Pinpoint the cell where the given text exists, returning its [x, y] midpoint coordinate. 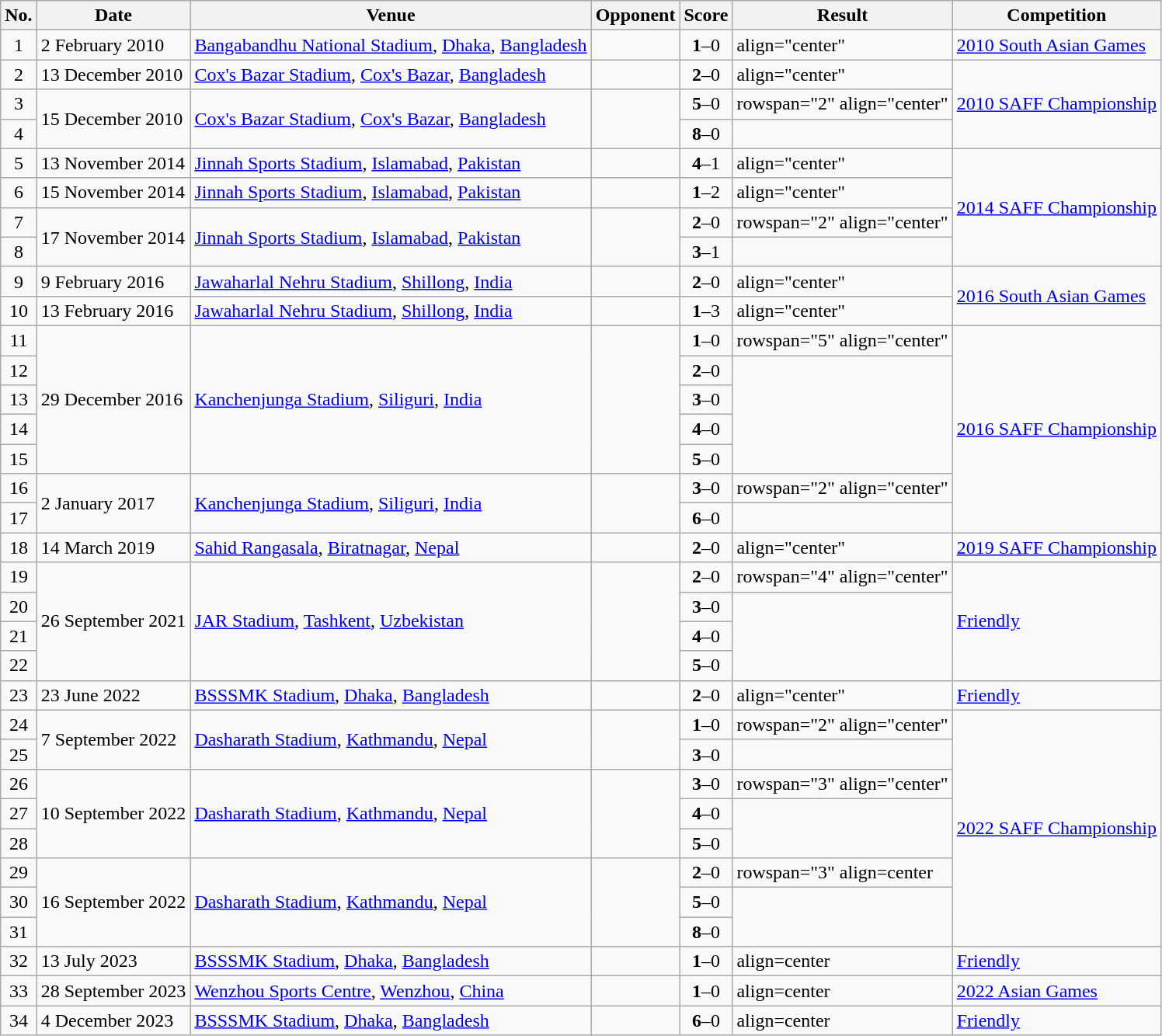
15 November 2014 [113, 193]
2010 SAFF Championship [1056, 104]
6 [19, 193]
26 [19, 784]
Venue [391, 16]
29 December 2016 [113, 399]
2016 SAFF Championship [1056, 429]
33 [19, 991]
rowspan="3" align=center [842, 873]
4 December 2023 [113, 1020]
2022 Asian Games [1056, 991]
Wenzhou Sports Centre, Wenzhou, China [391, 991]
26 September 2021 [113, 621]
10 [19, 311]
7 [19, 222]
2014 SAFF Championship [1056, 207]
14 [19, 429]
34 [19, 1020]
24 [19, 725]
No. [19, 16]
21 [19, 636]
2022 SAFF Championship [1056, 828]
7 September 2022 [113, 739]
3 [19, 104]
13 November 2014 [113, 163]
17 [19, 518]
15 [19, 459]
2019 SAFF Championship [1056, 548]
28 September 2023 [113, 991]
Opponent [635, 16]
2 February 2010 [113, 45]
32 [19, 961]
4 [19, 134]
9 February 2016 [113, 281]
22 [19, 666]
30 [19, 902]
15 December 2010 [113, 119]
18 [19, 548]
1–2 [706, 193]
JAR Stadium, Tashkent, Uzbekistan [391, 621]
16 September 2022 [113, 902]
28 [19, 843]
rowspan="3" align="center" [842, 784]
27 [19, 813]
4–1 [706, 163]
Result [842, 16]
3–1 [706, 252]
17 November 2014 [113, 237]
19 [19, 577]
13 July 2023 [113, 961]
Competition [1056, 16]
31 [19, 932]
Bangabandhu National Stadium, Dhaka, Bangladesh [391, 45]
5 [19, 163]
rowspan="4" align="center" [842, 577]
23 [19, 695]
25 [19, 754]
20 [19, 607]
Score [706, 16]
Date [113, 16]
rowspan="5" align="center" [842, 340]
8 [19, 252]
12 [19, 370]
13 December 2010 [113, 75]
29 [19, 873]
1 [19, 45]
2 [19, 75]
2016 South Asian Games [1056, 296]
13 February 2016 [113, 311]
14 March 2019 [113, 548]
23 June 2022 [113, 695]
16 [19, 488]
1–3 [706, 311]
2 January 2017 [113, 503]
13 [19, 400]
10 September 2022 [113, 813]
Sahid Rangasala, Biratnagar, Nepal [391, 548]
11 [19, 340]
2010 South Asian Games [1056, 45]
9 [19, 281]
